Return (x, y) of the center of cell containing provided text 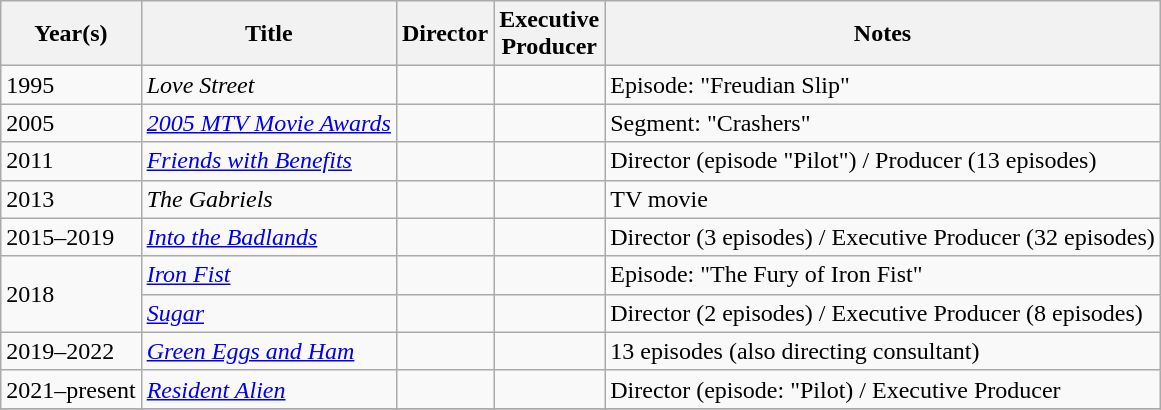
Director (episode: "Pilot) / Executive Producer (883, 389)
Love Street (268, 85)
Director (444, 34)
Into the Badlands (268, 237)
Director (episode "Pilot") / Producer (13 episodes) (883, 161)
Episode: "Freudian Slip" (883, 85)
Sugar (268, 313)
Notes (883, 34)
Title (268, 34)
Director (3 episodes) / Executive Producer (32 episodes) (883, 237)
Episode: "The Fury of Iron Fist" (883, 275)
Iron Fist (268, 275)
1995 (71, 85)
Resident Alien (268, 389)
2013 (71, 199)
ExecutiveProducer (550, 34)
TV movie (883, 199)
Director (2 episodes) / Executive Producer (8 episodes) (883, 313)
2021–present (71, 389)
2005 MTV Movie Awards (268, 123)
Friends with Benefits (268, 161)
2011 (71, 161)
2005 (71, 123)
Year(s) (71, 34)
2018 (71, 294)
The Gabriels (268, 199)
Segment: "Crashers" (883, 123)
13 episodes (also directing consultant) (883, 351)
Green Eggs and Ham (268, 351)
2015–2019 (71, 237)
2019–2022 (71, 351)
